From the cell containing the given text, extract its center point as [X, Y] coordinate. 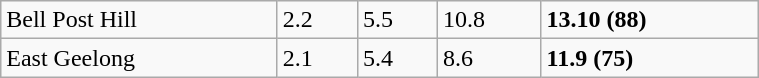
13.10 (88) [650, 20]
8.6 [489, 58]
2.1 [317, 58]
Bell Post Hill [140, 20]
2.2 [317, 20]
5.4 [397, 58]
East Geelong [140, 58]
11.9 (75) [650, 58]
5.5 [397, 20]
10.8 [489, 20]
